Capture the cell that displays the provided text and extract its (x, y) central coordinate. 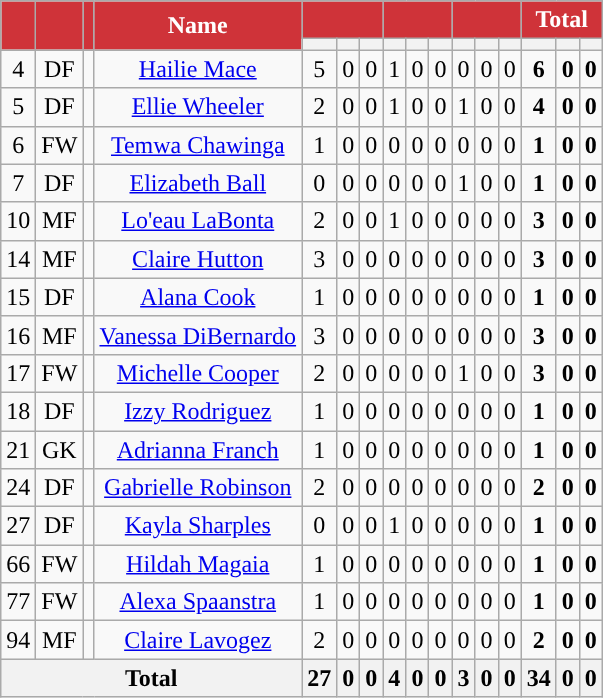
Hailie Mace (198, 69)
GK (60, 449)
Name (198, 26)
Claire Hutton (198, 259)
66 (18, 564)
Vanessa DiBernardo (198, 335)
21 (18, 449)
15 (18, 297)
Alexa Spaanstra (198, 602)
16 (18, 335)
Claire Lavogez (198, 640)
10 (18, 221)
Gabrielle Robinson (198, 488)
Michelle Cooper (198, 373)
Izzy Rodriguez (198, 411)
Ellie Wheeler (198, 107)
14 (18, 259)
18 (18, 411)
Kayla Sharples (198, 526)
17 (18, 373)
34 (538, 678)
Adrianna Franch (198, 449)
7 (18, 183)
Temwa Chawinga (198, 145)
77 (18, 602)
94 (18, 640)
Hildah Magaia (198, 564)
Elizabeth Ball (198, 183)
24 (18, 488)
Lo'eau LaBonta (198, 221)
Alana Cook (198, 297)
